From the cell containing the given text, extract its center point as (x, y) coordinate. 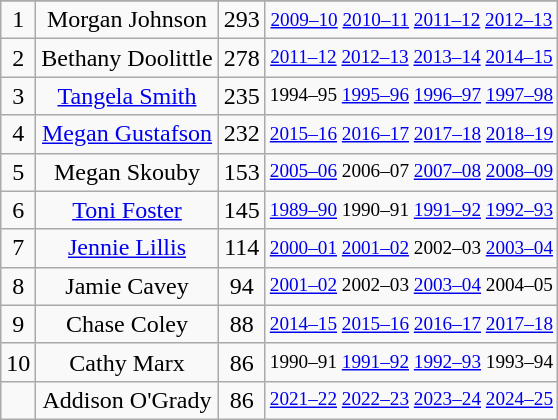
232 (242, 134)
Addison O'Grady (127, 400)
235 (242, 96)
2021–22 2022–23 2023–24 2024–25 (411, 400)
2009–10 2010–11 2011–12 2012–13 (411, 20)
Bethany Doolittle (127, 58)
4 (18, 134)
88 (242, 324)
Toni Foster (127, 210)
7 (18, 248)
293 (242, 20)
2014–15 2015–16 2016–17 2017–18 (411, 324)
1994–95 1995–96 1996–97 1997–98 (411, 96)
5 (18, 172)
2000–01 2001–02 2002–03 2003–04 (411, 248)
Tangela Smith (127, 96)
2015–16 2016–17 2017–18 2018–19 (411, 134)
145 (242, 210)
Chase Coley (127, 324)
2011–12 2012–13 2013–14 2014–15 (411, 58)
8 (18, 286)
Jennie Lillis (127, 248)
1989–90 1990–91 1991–92 1992–93 (411, 210)
114 (242, 248)
Megan Gustafson (127, 134)
6 (18, 210)
2001–02 2002–03 2003–04 2004–05 (411, 286)
94 (242, 286)
2 (18, 58)
10 (18, 362)
9 (18, 324)
Morgan Johnson (127, 20)
Megan Skouby (127, 172)
1 (18, 20)
Jamie Cavey (127, 286)
3 (18, 96)
Cathy Marx (127, 362)
278 (242, 58)
2005–06 2006–07 2007–08 2008–09 (411, 172)
153 (242, 172)
1990–91 1991–92 1992–93 1993–94 (411, 362)
